From the cell containing the given text, extract its center point as (x, y) coordinate. 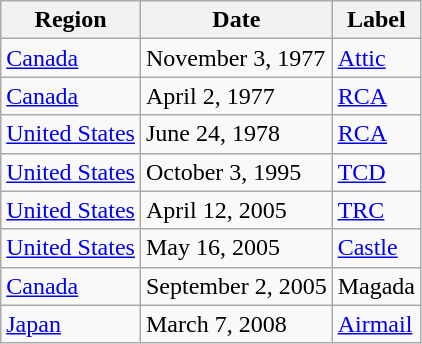
May 16, 2005 (236, 248)
TCD (376, 172)
April 2, 1977 (236, 96)
Magada (376, 286)
Castle (376, 248)
TRC (376, 210)
September 2, 2005 (236, 286)
March 7, 2008 (236, 324)
Region (71, 20)
Japan (71, 324)
Airmail (376, 324)
Label (376, 20)
November 3, 1977 (236, 58)
October 3, 1995 (236, 172)
Date (236, 20)
Attic (376, 58)
April 12, 2005 (236, 210)
June 24, 1978 (236, 134)
